Output the [X, Y] coordinate of the center of the cell containing the given text.  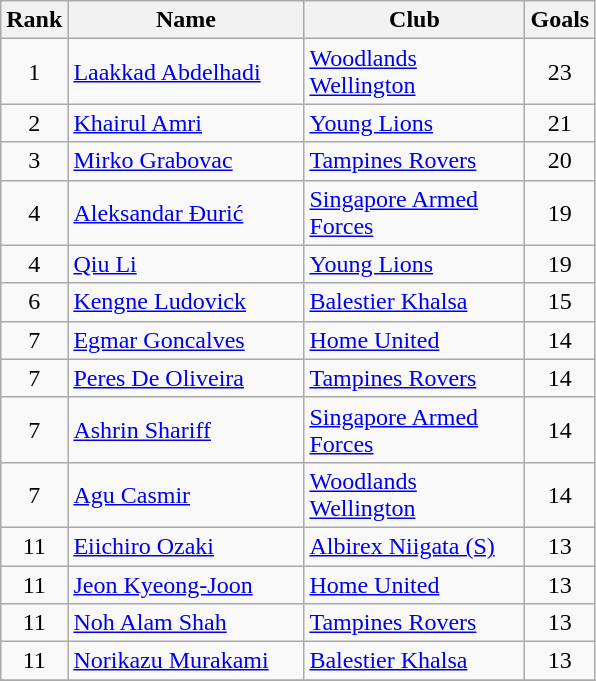
Kengne Ludovick [186, 302]
Jeon Kyeong-Joon [186, 585]
Egmar Goncalves [186, 340]
Qiu Li [186, 264]
Peres De Oliveira [186, 378]
20 [560, 161]
Ashrin Shariff [186, 430]
21 [560, 123]
Goals [560, 20]
15 [560, 302]
Agu Casmir [186, 494]
Laakkad Abdelhadi [186, 72]
Khairul Amri [186, 123]
Aleksandar Đurić [186, 212]
Eiichiro Ozaki [186, 546]
Mirko Grabovac [186, 161]
23 [560, 72]
Albirex Niigata (S) [414, 546]
Rank [34, 20]
Club [414, 20]
Norikazu Murakami [186, 661]
Noh Alam Shah [186, 623]
Name [186, 20]
1 [34, 72]
2 [34, 123]
6 [34, 302]
3 [34, 161]
